Extract the [X, Y] coordinate from the center of the cell holding the provided text.  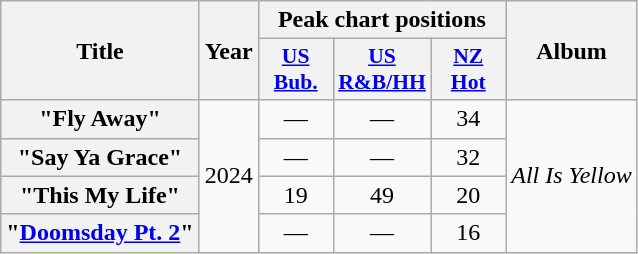
2024 [228, 176]
Title [100, 50]
"Doomsday Pt. 2" [100, 233]
NZHot [468, 70]
All Is Yellow [572, 176]
Peak chart positions [382, 20]
34 [468, 119]
49 [382, 195]
"Fly Away" [100, 119]
32 [468, 157]
16 [468, 233]
Year [228, 50]
"This My Life" [100, 195]
USR&B/HH [382, 70]
USBub. [296, 70]
19 [296, 195]
Album [572, 50]
20 [468, 195]
"Say Ya Grace" [100, 157]
